Output the (x, y) coordinate of the center of the cell containing the given text.  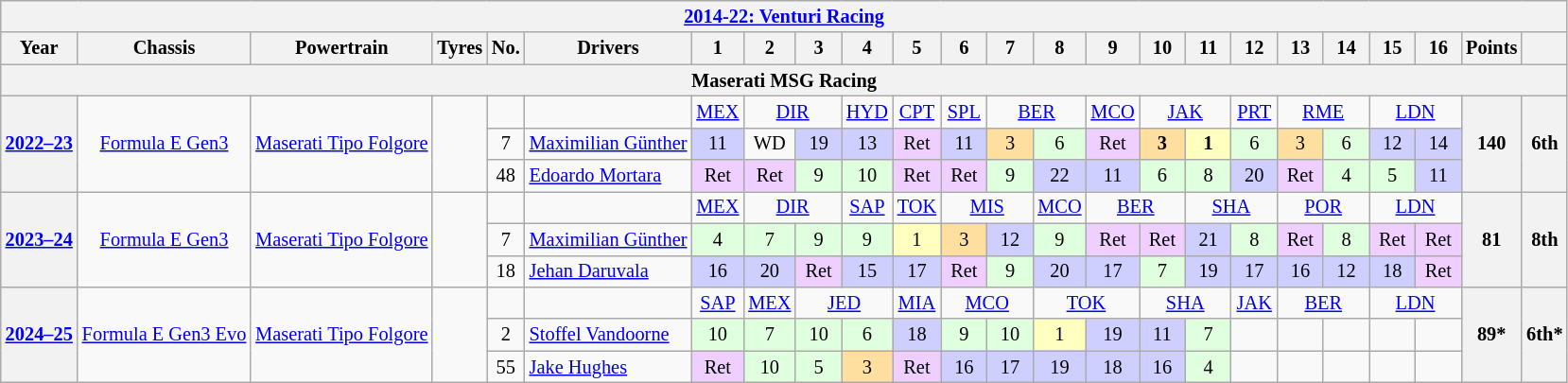
Maserati MSG Racing (785, 80)
6th* (1544, 335)
Formula E Gen3 Evo (165, 335)
2023–24 (40, 238)
Drivers (609, 48)
Year (40, 48)
Edoardo Mortara (609, 176)
WD (770, 144)
MIS (987, 207)
2024–25 (40, 335)
Jake Hughes (609, 367)
Chassis (165, 48)
140 (1491, 144)
8th (1544, 238)
2014-22: Venturi Racing (785, 16)
22 (1059, 176)
6th (1544, 144)
Powertrain (341, 48)
PRT (1254, 112)
2022–23 (40, 144)
Points (1491, 48)
HYD (867, 112)
48 (506, 176)
JED (844, 303)
No. (506, 48)
RME (1324, 112)
81 (1491, 238)
POR (1324, 207)
Jehan Daruvala (609, 271)
55 (506, 367)
CPT (917, 112)
Stoffel Vandoorne (609, 335)
Tyres (460, 48)
89* (1491, 335)
21 (1209, 239)
SPL (965, 112)
MIA (917, 303)
